For the text-containing cell, return its midpoint in (x, y) coordinate format. 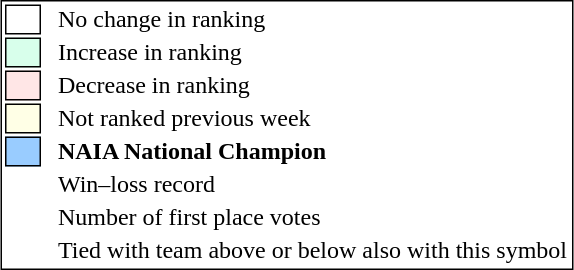
Not ranked previous week (312, 119)
Number of first place votes (312, 217)
No change in ranking (312, 19)
Win–loss record (312, 185)
NAIA National Champion (312, 151)
Tied with team above or below also with this symbol (312, 251)
Increase in ranking (312, 53)
Decrease in ranking (312, 85)
